Return (X, Y) of the center of cell containing provided text 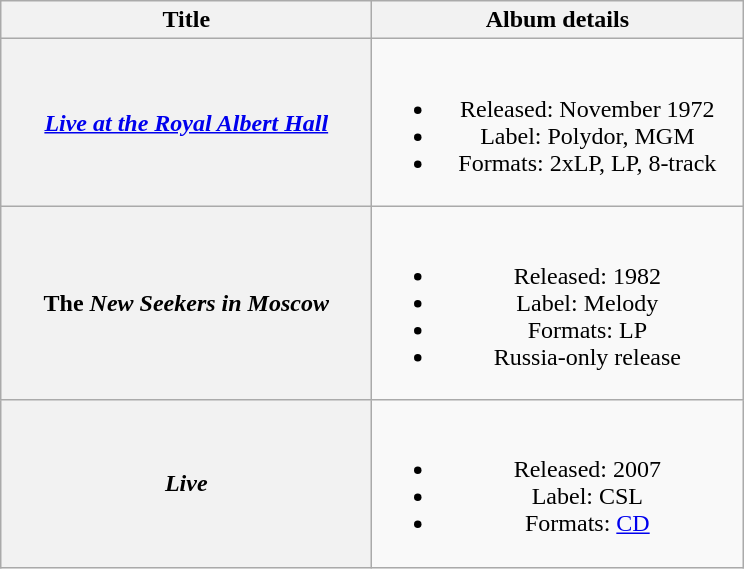
The New Seekers in Moscow (186, 303)
Title (186, 20)
Live (186, 484)
Released: 1982Label: MelodyFormats: LPRussia-only release (558, 303)
Released: 2007Label: CSLFormats: CD (558, 484)
Released: November 1972Label: Polydor, MGMFormats: 2xLP, LP, 8-track (558, 122)
Album details (558, 20)
Live at the Royal Albert Hall (186, 122)
